Return [x, y] of the center of cell containing provided text 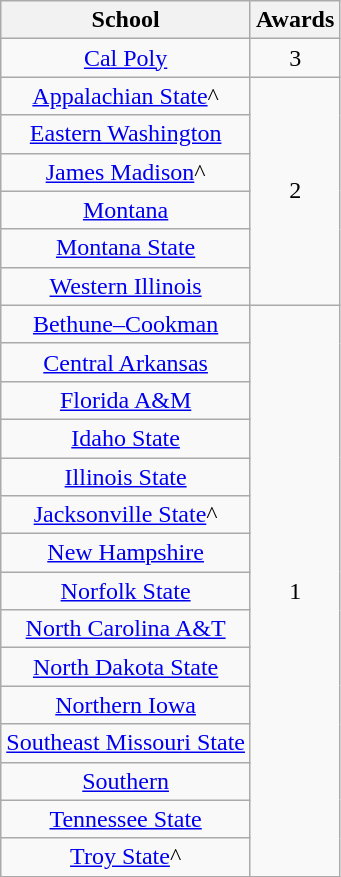
Cal Poly [126, 58]
Idaho State [126, 438]
Northern Iowa [126, 705]
School [126, 20]
Norfolk State [126, 591]
Tennessee State [126, 819]
1 [294, 590]
3 [294, 58]
Montana [126, 210]
Awards [294, 20]
Illinois State [126, 477]
2 [294, 191]
North Dakota State [126, 667]
New Hampshire [126, 553]
Central Arkansas [126, 362]
Bethune–Cookman [126, 324]
Southern [126, 781]
Eastern Washington [126, 134]
Southeast Missouri State [126, 743]
Jacksonville State^ [126, 515]
James Madison^ [126, 172]
Western Illinois [126, 286]
Troy State^ [126, 857]
North Carolina A&T [126, 629]
Florida A&M [126, 400]
Appalachian State^ [126, 96]
Montana State [126, 248]
